Identify which cell holds the provided text, then report its [X, Y] central coordinate. 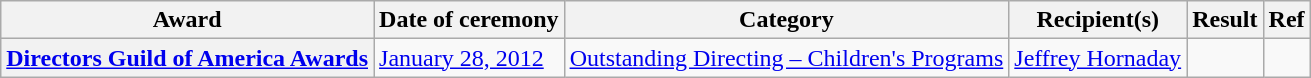
Award [188, 20]
Recipient(s) [1098, 20]
Jeffrey Hornaday [1098, 58]
Result [1225, 20]
Date of ceremony [470, 20]
Ref [1286, 20]
January 28, 2012 [470, 58]
Category [786, 20]
Directors Guild of America Awards [188, 58]
Outstanding Directing – Children's Programs [786, 58]
